Determine the (X, Y) coordinate at the center of the cell enclosing the given text.  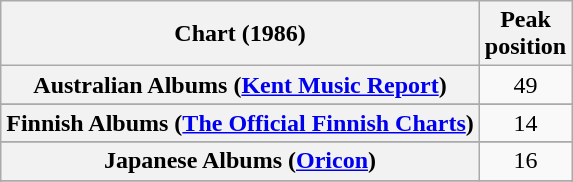
16 (525, 161)
14 (525, 123)
Japanese Albums (Oricon) (240, 161)
Peakposition (525, 34)
Finnish Albums (The Official Finnish Charts) (240, 123)
49 (525, 85)
Chart (1986) (240, 34)
Australian Albums (Kent Music Report) (240, 85)
